Find where the given text appears and provide that cell's center as (x, y) coordinate. 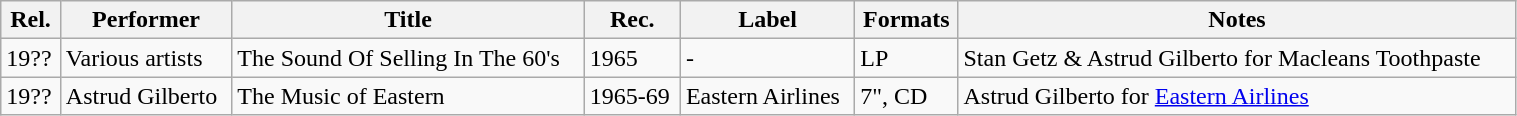
Rec. (632, 20)
Various artists (146, 58)
- (767, 58)
1965-69 (632, 96)
Performer (146, 20)
1965 (632, 58)
Formats (906, 20)
Title (408, 20)
Astrud Gilberto (146, 96)
Rel. (31, 20)
Astrud Gilberto for Eastern Airlines (1237, 96)
Notes (1237, 20)
LP (906, 58)
Eastern Airlines (767, 96)
Stan Getz & Astrud Gilberto for Macleans Toothpaste (1237, 58)
The Music of Eastern (408, 96)
The Sound Of Selling In The 60's (408, 58)
Label (767, 20)
7", CD (906, 96)
